Return the (X, Y) coordinate for the center point of the cell that contains the specified text.  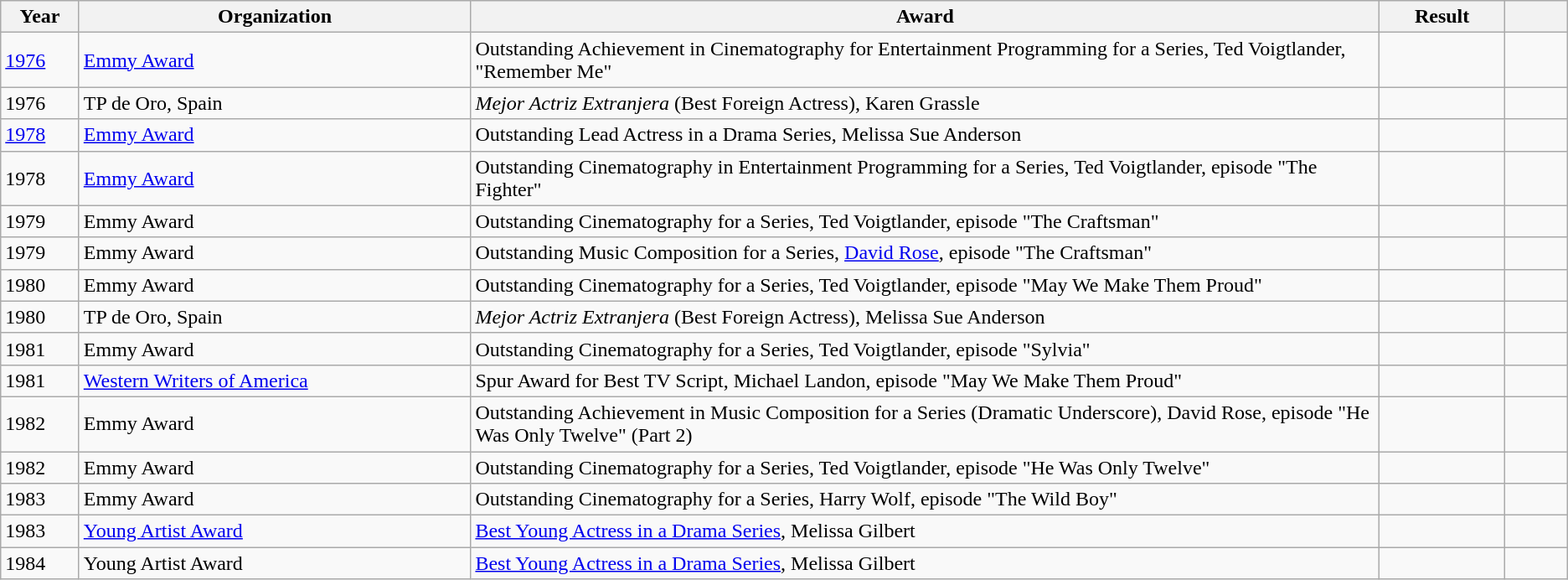
Outstanding Cinematography for a Series, Ted Voigtlander, episode "The Craftsman" (925, 221)
Outstanding Cinematography for a Series, Harry Wolf, episode "The Wild Boy" (925, 500)
Spur Award for Best TV Script, Michael Landon, episode "May We Make Them Proud" (925, 381)
Award (925, 17)
Outstanding Achievement in Cinematography for Entertainment Programming for a Series, Ted Voigtlander, "Remember Me" (925, 60)
Year (40, 17)
1984 (40, 563)
Outstanding Cinematography in Entertainment Programming for a Series, Ted Voigtlander, episode "The Fighter" (925, 178)
Organization (275, 17)
Mejor Actriz Extranjera (Best Foreign Actress), Karen Grassle (925, 103)
Outstanding Achievement in Music Composition for a Series (Dramatic Underscore), David Rose, episode "He Was Only Twelve" (Part 2) (925, 424)
Outstanding Cinematography for a Series, Ted Voigtlander, episode "May We Make Them Proud" (925, 285)
Outstanding Cinematography for a Series, Ted Voigtlander, episode "He Was Only Twelve" (925, 467)
Mejor Actriz Extranjera (Best Foreign Actress), Melissa Sue Anderson (925, 317)
Result (1442, 17)
Western Writers of America (275, 381)
Outstanding Music Composition for a Series, David Rose, episode "The Craftsman" (925, 253)
Outstanding Cinematography for a Series, Ted Voigtlander, episode "Sylvia" (925, 349)
Outstanding Lead Actress in a Drama Series, Melissa Sue Anderson (925, 135)
